Detect which cell encompasses the target text, then output its (X, Y) center coordinate. 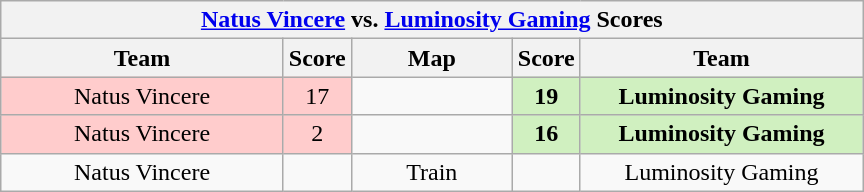
16 (546, 134)
Train (432, 172)
Map (432, 58)
Natus Vincere vs. Luminosity Gaming Scores (432, 20)
2 (317, 134)
17 (317, 96)
19 (546, 96)
